From the cell containing the given text, extract its center point as (x, y) coordinate. 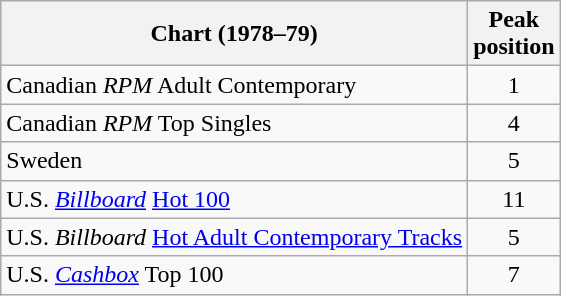
11 (514, 199)
Sweden (234, 161)
U.S. Billboard Hot 100 (234, 199)
1 (514, 85)
7 (514, 275)
Canadian RPM Adult Contemporary (234, 85)
4 (514, 123)
Canadian RPM Top Singles (234, 123)
U.S. Billboard Hot Adult Contemporary Tracks (234, 237)
U.S. Cashbox Top 100 (234, 275)
Peakposition (514, 34)
Chart (1978–79) (234, 34)
